Scan for the cell matching the given text and deliver its [x, y] coordinate at center. 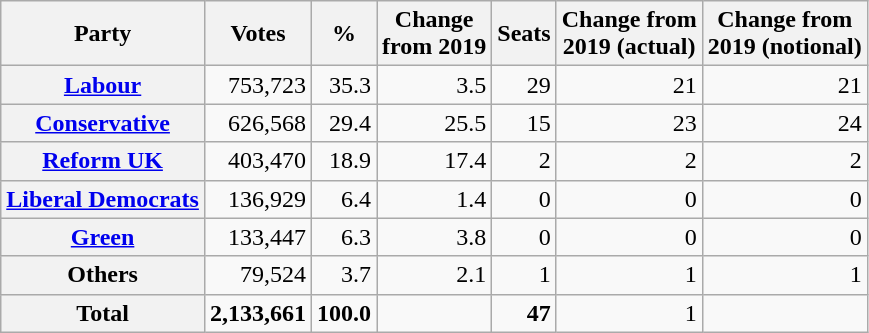
Reform UK [103, 161]
626,568 [258, 123]
Party [103, 34]
79,524 [258, 275]
47 [524, 313]
6.3 [344, 237]
753,723 [258, 85]
3.8 [434, 237]
25.5 [434, 123]
18.9 [344, 161]
Others [103, 275]
2,133,661 [258, 313]
24 [784, 123]
100.0 [344, 313]
Change from2019 (actual) [629, 34]
3.7 [344, 275]
1.4 [434, 199]
Votes [258, 34]
Seats [524, 34]
29.4 [344, 123]
403,470 [258, 161]
Total [103, 313]
3.5 [434, 85]
Conservative [103, 123]
Green [103, 237]
133,447 [258, 237]
136,929 [258, 199]
23 [629, 123]
Change from2019 (notional) [784, 34]
35.3 [344, 85]
% [344, 34]
Liberal Democrats [103, 199]
29 [524, 85]
Changefrom 2019 [434, 34]
17.4 [434, 161]
6.4 [344, 199]
2.1 [434, 275]
15 [524, 123]
Labour [103, 85]
